Capture the cell that displays the provided text and extract its [x, y] central coordinate. 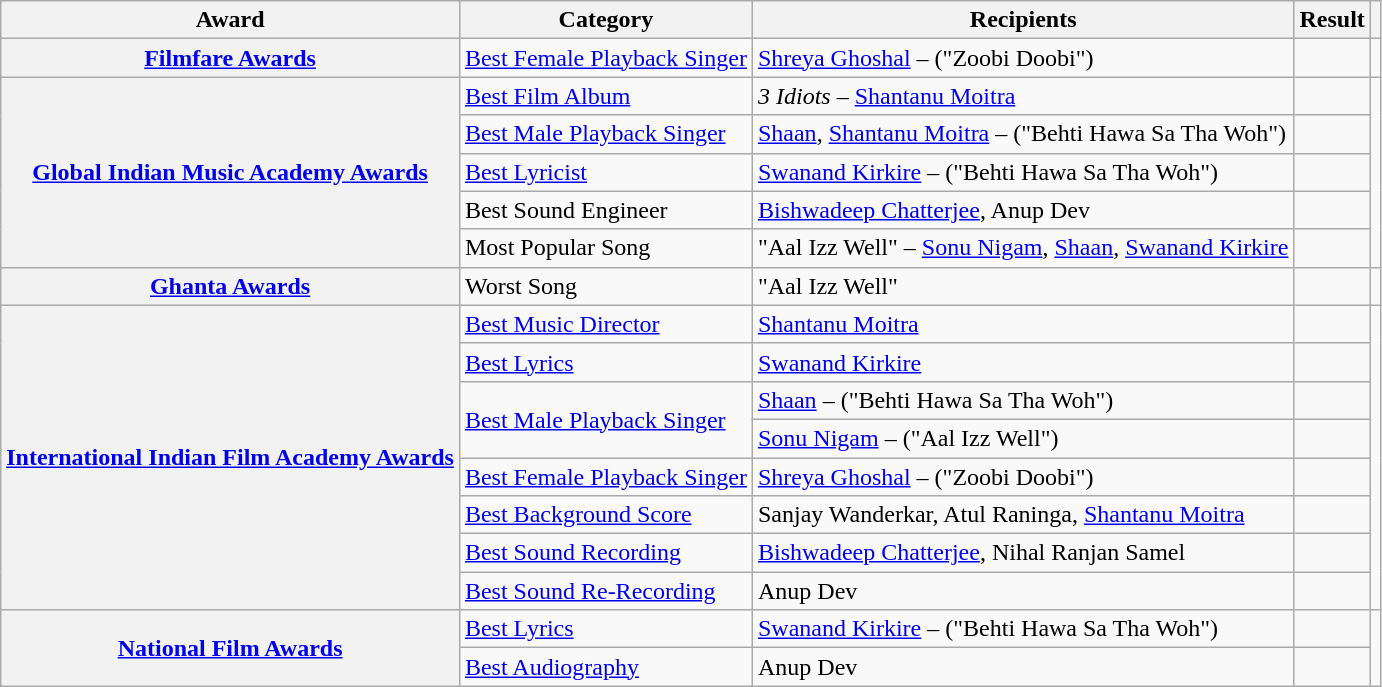
3 Idiots – Shantanu Moitra [1023, 96]
Shaan – ("Behti Hawa Sa Tha Woh") [1023, 400]
Best Audiography [606, 667]
Result [1332, 20]
Ghanta Awards [230, 286]
Shantanu Moitra [1023, 324]
Swanand Kirkire [1023, 362]
National Film Awards [230, 648]
Best Background Score [606, 515]
Sonu Nigam – ("Aal Izz Well") [1023, 438]
Recipients [1023, 20]
Best Film Album [606, 96]
"Aal Izz Well" [1023, 286]
Filmfare Awards [230, 58]
Worst Song [606, 286]
Best Lyricist [606, 172]
Best Sound Recording [606, 553]
Sanjay Wanderkar, Atul Raninga, Shantanu Moitra [1023, 515]
Global Indian Music Academy Awards [230, 172]
Shaan, Shantanu Moitra – ("Behti Hawa Sa Tha Woh") [1023, 134]
Bishwadeep Chatterjee, Anup Dev [1023, 210]
Bishwadeep Chatterjee, Nihal Ranjan Samel [1023, 553]
Best Music Director [606, 324]
International Indian Film Academy Awards [230, 457]
Most Popular Song [606, 248]
Category [606, 20]
"Aal Izz Well" – Sonu Nigam, Shaan, Swanand Kirkire [1023, 248]
Award [230, 20]
Best Sound Engineer [606, 210]
Best Sound Re-Recording [606, 591]
